Return [x, y] of the center of cell containing provided text 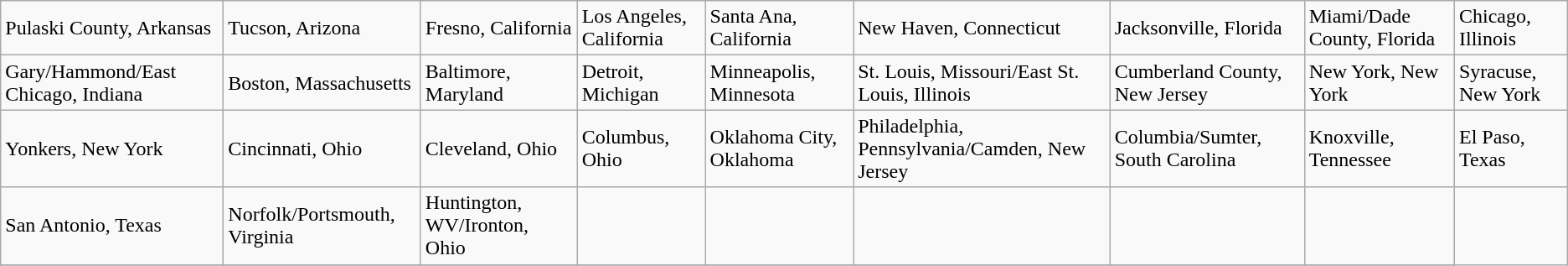
Philadelphia, Pennsylvania/Camden, New Jersey [982, 149]
San Antonio, Texas [112, 226]
Columbus, Ohio [642, 149]
Fresno, California [499, 29]
New York, New York [1379, 82]
St. Louis, Missouri/East St. Louis, Illinois [982, 82]
Chicago, Illinois [1511, 29]
Cleveland, Ohio [499, 149]
Pulaski County, Arkansas [112, 29]
Miami/Dade County, Florida [1379, 29]
Baltimore, Maryland [499, 82]
Yonkers, New York [112, 149]
Oklahoma City, Oklahoma [779, 149]
El Paso, Texas [1511, 149]
New Haven, Connecticut [982, 29]
Syracuse, New York [1511, 82]
Boston, Massachusetts [322, 82]
Minneapolis, Minnesota [779, 82]
Norfolk/Portsmouth, Virginia [322, 226]
Santa Ana, California [779, 29]
Columbia/Sumter, South Carolina [1207, 149]
Los Angeles, California [642, 29]
Cumberland County, New Jersey [1207, 82]
Knoxville, Tennessee [1379, 149]
Tucson, Arizona [322, 29]
Jacksonville, Florida [1207, 29]
Gary/Hammond/East Chicago, Indiana [112, 82]
Detroit, Michigan [642, 82]
Cincinnati, Ohio [322, 149]
Huntington, WV/Ironton, Ohio [499, 226]
